For the text-containing cell, return its midpoint in [X, Y] coordinate format. 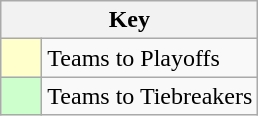
Key [130, 20]
Teams to Playoffs [150, 58]
Teams to Tiebreakers [150, 96]
